Determine the [X, Y] coordinate at the center of the cell enclosing the given text.  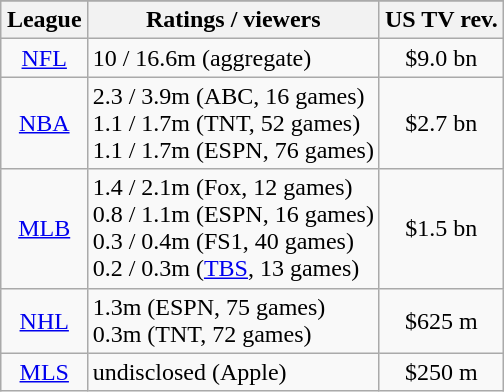
10 / 16.6m (aggregate) [233, 58]
MLB [44, 228]
US TV rev. [441, 20]
MLS [44, 372]
1.4 / 2.1m (Fox, 12 games) 0.8 / 1.1m (ESPN, 16 games) 0.3 / 0.4m (FS1, 40 games) 0.2 / 0.3m (TBS, 13 games) [233, 228]
Ratings / viewers [233, 20]
1.3m (ESPN, 75 games) 0.3m (TNT, 72 games) [233, 320]
NHL [44, 320]
$1.5 bn [441, 228]
League [44, 20]
undisclosed (Apple) [233, 372]
2.3 / 3.9m (ABC, 16 games) 1.1 / 1.7m (TNT, 52 games) 1.1 / 1.7m (ESPN, 76 games) [233, 123]
$2.7 bn [441, 123]
$9.0 bn [441, 58]
NFL [44, 58]
$625 m [441, 320]
NBA [44, 123]
$250 m [441, 372]
